Locate the cell with the specified text and output its (x, y) center coordinate. 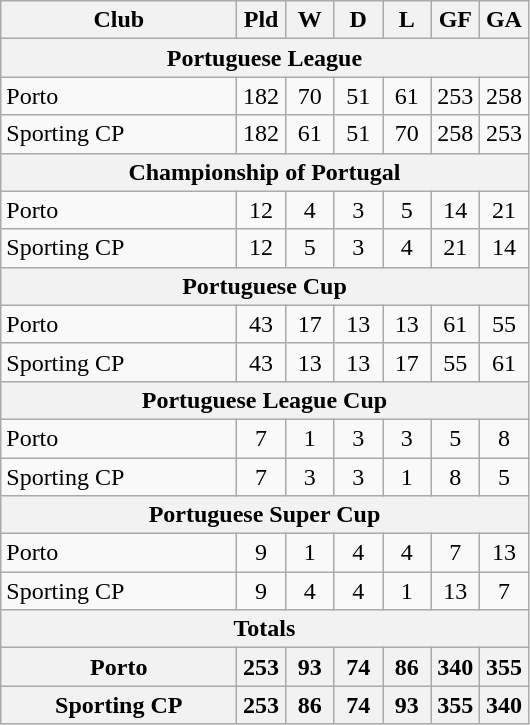
W (310, 20)
D (358, 20)
L (406, 20)
Portuguese League Cup (264, 400)
Pld (262, 20)
Portuguese Cup (264, 286)
Totals (264, 629)
Portuguese League (264, 58)
GA (504, 20)
Championship of Portugal (264, 172)
Club (119, 20)
Portuguese Super Cup (264, 515)
GF (456, 20)
